Identify which cell holds the provided text, then report its [X, Y] central coordinate. 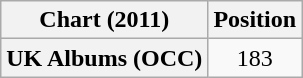
UK Albums (OCC) [104, 58]
183 [255, 58]
Chart (2011) [104, 20]
Position [255, 20]
